Identify which cell holds the provided text, then report its (X, Y) central coordinate. 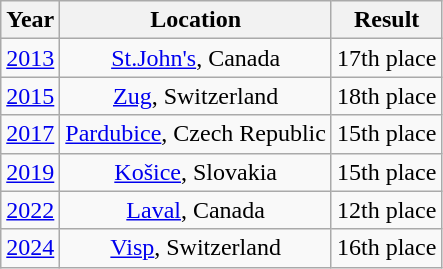
2024 (30, 248)
12th place (386, 210)
2019 (30, 172)
2022 (30, 210)
Zug, Switzerland (196, 96)
2013 (30, 58)
2015 (30, 96)
Result (386, 20)
16th place (386, 248)
Visp, Switzerland (196, 248)
17th place (386, 58)
St.John's, Canada (196, 58)
Laval, Canada (196, 210)
Košice, Slovakia (196, 172)
Pardubice, Czech Republic (196, 134)
18th place (386, 96)
Year (30, 20)
Location (196, 20)
2017 (30, 134)
